Extract the (X, Y) coordinate from the center of the cell holding the provided text.  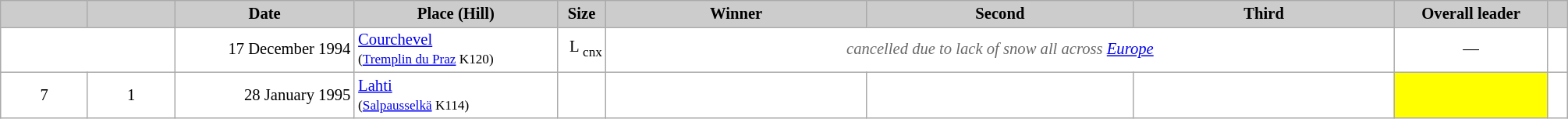
cancelled due to lack of snow all across Europe (1000, 49)
7 (44, 95)
Lahti(Salpausselkä K114) (456, 95)
Winner (736, 13)
Second (1000, 13)
L cnx (581, 49)
— (1471, 49)
Place (Hill) (456, 13)
17 December 1994 (264, 49)
Size (581, 13)
28 January 1995 (264, 95)
1 (131, 95)
Date (264, 13)
Courchevel(Tremplin du Praz K120) (456, 49)
Overall leader (1471, 13)
Third (1264, 13)
